Identify which cell holds the provided text, then report its [X, Y] central coordinate. 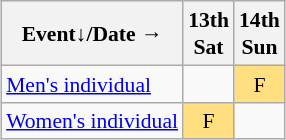
14thSun [260, 33]
Men's individual [92, 84]
Event↓/Date → [92, 33]
13thSat [208, 33]
Women's individual [92, 120]
